Extract the (x, y) coordinate from the center of the cell holding the provided text.  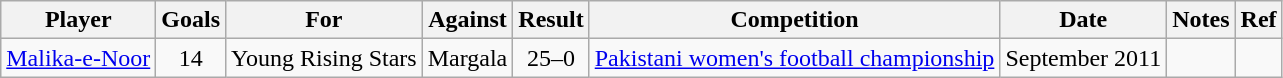
Notes (1201, 20)
Malika-e-Noor (78, 58)
25–0 (551, 58)
Against (468, 20)
Young Rising Stars (324, 58)
Player (78, 20)
September 2011 (1084, 58)
For (324, 20)
Pakistani women's football championship (794, 58)
Ref (1258, 20)
Date (1084, 20)
14 (191, 58)
Goals (191, 20)
Competition (794, 20)
Result (551, 20)
Margala (468, 58)
